Identify which cell holds the provided text, then report its (x, y) central coordinate. 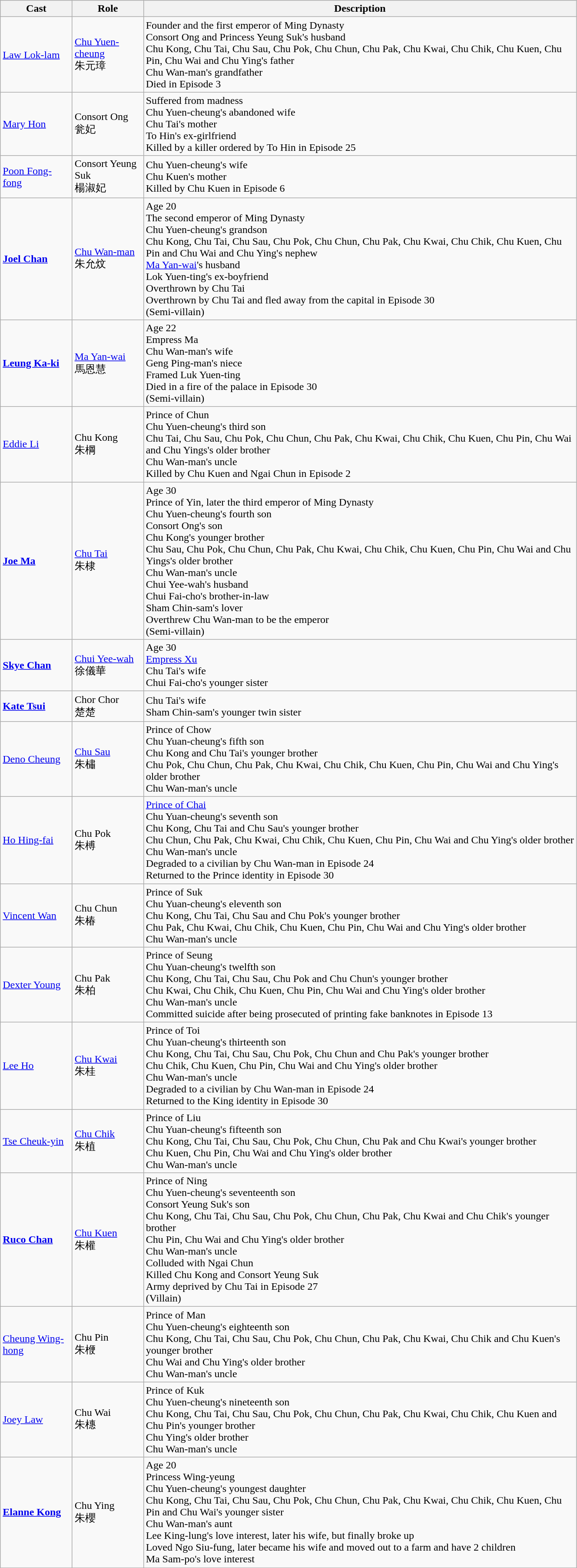
Chu Sau朱橚 (108, 759)
Lee Ho (36, 1066)
Joey Law (36, 1420)
Age 30Empress XuChu Tai's wifeChui Fai-cho's younger sister (360, 665)
Ma Yan-wai馬恩慧 (108, 363)
Mary Hon (36, 124)
Chu Pin朱楩 (108, 1344)
Elanne Kong (36, 1512)
Chu Yuen-cheung朱元璋 (108, 55)
Suffered from madnessChu Yuen-cheung's abandoned wifeChu Tai's motherTo Hin's ex-girlfriendKilled by a killer ordered by To Hin in Episode 25 (360, 124)
Ruco Chan (36, 1240)
Joe Ma (36, 561)
Leung Ka-ki (36, 363)
Deno Cheung (36, 759)
Chu Kong朱棡 (108, 444)
Joel Chan (36, 258)
Description (360, 9)
Law Lok-lam (36, 55)
Poon Fong-fong (36, 176)
Dexter Young (36, 985)
Chu Chik朱植 (108, 1141)
Vincent Wan (36, 915)
Chu Yuen-cheung's wifeChu Kuen's motherKilled by Chu Kuen in Episode 6 (360, 176)
Chu Wai朱橞 (108, 1420)
Kate Tsui (36, 706)
Chu Chun朱椿 (108, 915)
Consort Yeung Suk楊淑妃 (108, 176)
Chu Tai朱棣 (108, 561)
Chu Tai's wifeSham Chin-sam's younger twin sister (360, 706)
Chui Yee-wah徐儀華 (108, 665)
Cast (36, 9)
Chu Kuen朱權 (108, 1240)
Chu Ying朱櫻 (108, 1512)
Skye Chan (36, 665)
Chu Pak朱柏 (108, 985)
Chu Wan-man朱允炆 (108, 258)
Chu Kwai朱桂 (108, 1066)
Age 22Empress MaChu Wan-man's wifeGeng Ping-man's nieceFramed Luk Yuen-tingDied in a fire of the palace in Episode 30(Semi-villain) (360, 363)
Ho Hing-fai (36, 840)
Cheung Wing-hong (36, 1344)
Eddie Li (36, 444)
Chor Chor楚楚 (108, 706)
Chu Pok朱榑 (108, 840)
Tse Cheuk-yin (36, 1141)
Consort Ong瓮妃 (108, 124)
Role (108, 9)
